Determine the (x, y) coordinate at the center of the cell enclosing the given text.  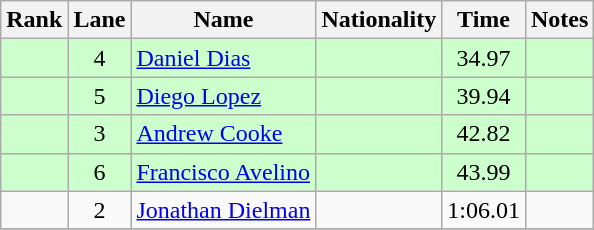
Rank (34, 20)
1:06.01 (484, 210)
Lane (100, 20)
6 (100, 172)
4 (100, 58)
Name (224, 20)
43.99 (484, 172)
42.82 (484, 134)
Jonathan Dielman (224, 210)
34.97 (484, 58)
5 (100, 96)
Francisco Avelino (224, 172)
3 (100, 134)
2 (100, 210)
39.94 (484, 96)
Nationality (379, 20)
Diego Lopez (224, 96)
Notes (559, 20)
Andrew Cooke (224, 134)
Daniel Dias (224, 58)
Time (484, 20)
